Extract the [X, Y] coordinate from the center of the cell holding the provided text.  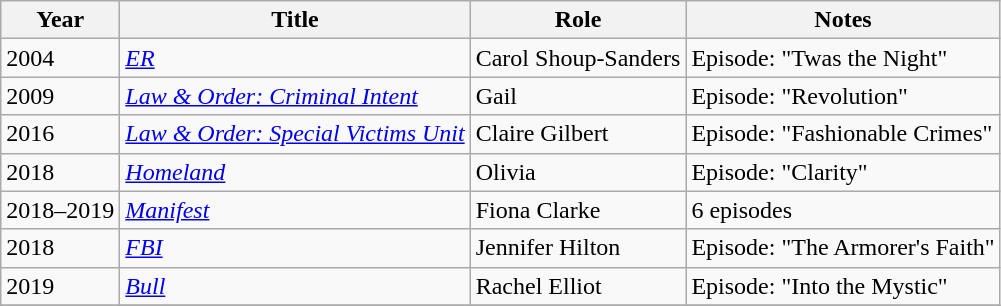
Rachel Elliot [578, 286]
Title [295, 20]
Episode: "Into the Mystic" [843, 286]
Year [60, 20]
Bull [295, 286]
6 episodes [843, 210]
Role [578, 20]
Episode: "Clarity" [843, 172]
Carol Shoup-Sanders [578, 58]
Law & Order: Special Victims Unit [295, 134]
Fiona Clarke [578, 210]
Law & Order: Criminal Intent [295, 96]
Episode: "Revolution" [843, 96]
FBI [295, 248]
2018–2019 [60, 210]
2016 [60, 134]
Episode: "The Armorer's Faith" [843, 248]
2004 [60, 58]
ER [295, 58]
Claire Gilbert [578, 134]
Homeland [295, 172]
Episode: "Fashionable Crimes" [843, 134]
Gail [578, 96]
Notes [843, 20]
Episode: "Twas the Night" [843, 58]
Jennifer Hilton [578, 248]
2009 [60, 96]
2019 [60, 286]
Manifest [295, 210]
Olivia [578, 172]
